Pinpoint the cell where the given text exists, returning its [x, y] midpoint coordinate. 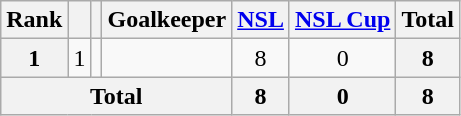
NSL [261, 20]
Goalkeeper [167, 20]
NSL Cup [342, 20]
Rank [34, 20]
